Output the [x, y] coordinate of the center of the cell containing the given text.  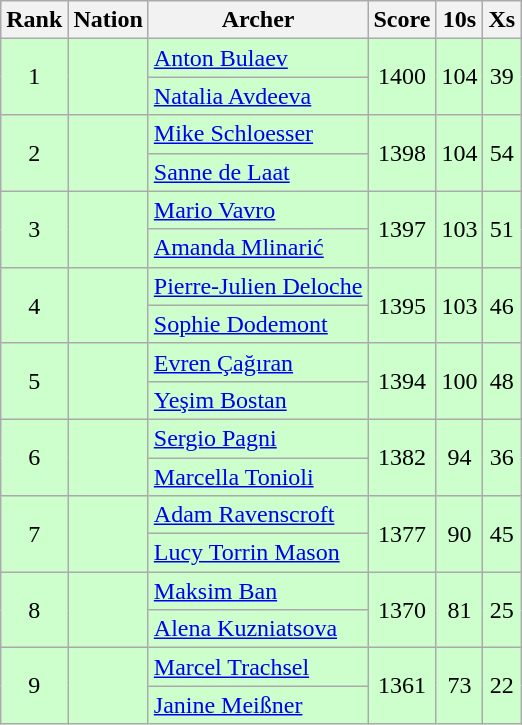
39 [502, 77]
Xs [502, 20]
51 [502, 229]
1397 [402, 229]
10s [460, 20]
Archer [258, 20]
Sergio Pagni [258, 438]
Lucy Torrin Mason [258, 553]
1377 [402, 534]
Yeşim Bostan [258, 400]
Mario Vavro [258, 210]
45 [502, 534]
Alena Kuzniatsova [258, 629]
Anton Bulaev [258, 58]
1 [34, 77]
2 [34, 153]
Nation [108, 20]
Pierre-Julien Deloche [258, 286]
1370 [402, 610]
Janine Meißner [258, 705]
94 [460, 457]
7 [34, 534]
90 [460, 534]
9 [34, 686]
1398 [402, 153]
22 [502, 686]
5 [34, 381]
1382 [402, 457]
Maksim Ban [258, 591]
Amanda Mlinarić [258, 248]
46 [502, 305]
25 [502, 610]
Sanne de Laat [258, 172]
36 [502, 457]
81 [460, 610]
54 [502, 153]
48 [502, 381]
Evren Çağıran [258, 362]
8 [34, 610]
100 [460, 381]
Marcella Tonioli [258, 477]
Mike Schloesser [258, 134]
6 [34, 457]
Natalia Avdeeva [258, 96]
Marcel Trachsel [258, 667]
Adam Ravenscroft [258, 515]
1361 [402, 686]
1400 [402, 77]
3 [34, 229]
Score [402, 20]
1395 [402, 305]
Rank [34, 20]
Sophie Dodemont [258, 324]
1394 [402, 381]
4 [34, 305]
73 [460, 686]
